For the text-containing cell, return its midpoint in [x, y] coordinate format. 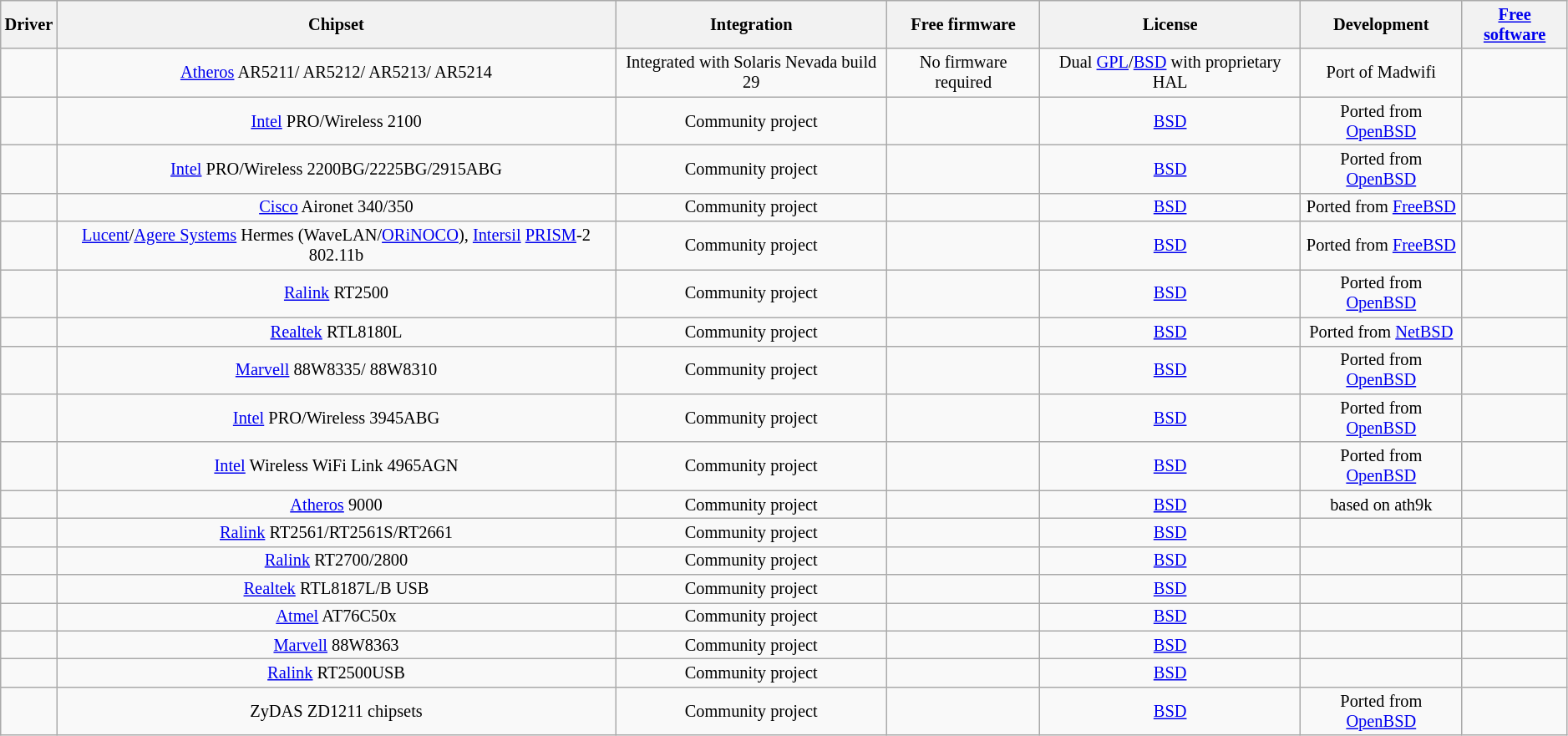
Ralink RT2500USB [336, 673]
Realtek RTL8180L [336, 332]
Free software [1515, 24]
Marvell 88W8335/ 88W8310 [336, 370]
Free firmware [964, 24]
Integration [752, 24]
Intel Wireless WiFi Link 4965AGN [336, 466]
Dual GPL/BSD with proprietary HAL [1170, 73]
Ported from NetBSD [1382, 332]
Intel PRO/Wireless 2200BG/2225BG/2915ABG [336, 169]
Intel PRO/Wireless 2100 [336, 121]
Chipset [336, 24]
No firmware required [964, 73]
Marvell 88W8363 [336, 645]
Development [1382, 24]
ZyDAS ZD1211 chipsets [336, 711]
Cisco Aironet 340/350 [336, 207]
Intel PRO/Wireless 3945ABG [336, 418]
Realtek RTL8187L/B USB [336, 589]
based on ath9k [1382, 505]
Ralink RT2700/2800 [336, 561]
Atheros 9000 [336, 505]
Lucent/Agere Systems Hermes (WaveLAN/ORiNOCO), Intersil PRISM-2 802.11b [336, 246]
Atmel AT76C50x [336, 617]
Ralink RT2500 [336, 293]
Driver [28, 24]
Atheros AR5211/ AR5212/ AR5213/ AR5214 [336, 73]
License [1170, 24]
Ralink RT2561/RT2561S/RT2661 [336, 532]
Port of Madwifi [1382, 73]
Integrated with Solaris Nevada build 29 [752, 73]
